For the text-containing cell, return its midpoint in [x, y] coordinate format. 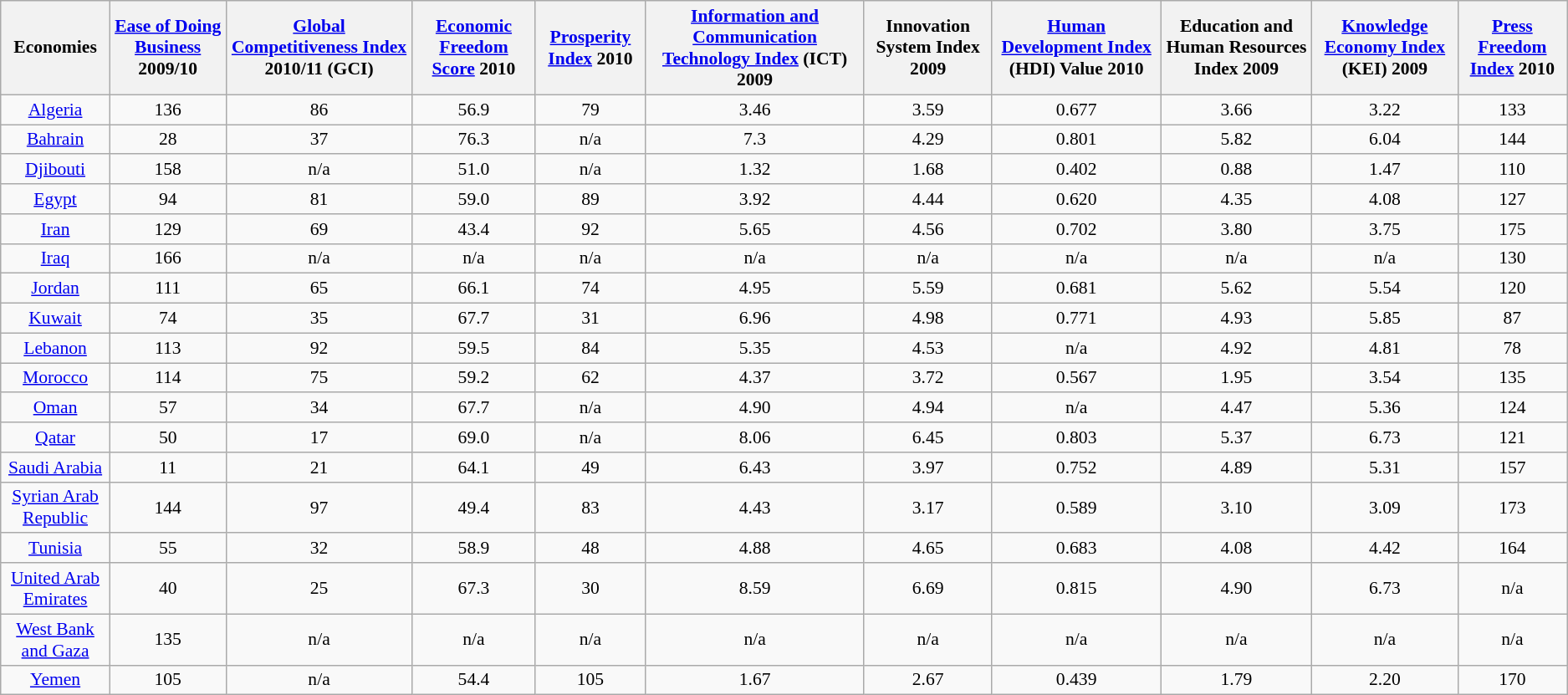
49.4 [473, 507]
4.98 [928, 319]
6.04 [1385, 140]
75 [319, 378]
5.82 [1236, 140]
87 [1512, 319]
28 [167, 140]
0.702 [1076, 229]
Tunisia [55, 549]
32 [319, 549]
0.771 [1076, 319]
62 [590, 378]
3.54 [1385, 378]
57 [167, 408]
Lebanon [55, 348]
50 [167, 437]
4.92 [1236, 348]
1.95 [1236, 378]
Djibouti [55, 170]
17 [319, 437]
40 [167, 589]
5.31 [1385, 468]
0.402 [1076, 170]
Prosperity Index 2010 [590, 48]
5.85 [1385, 319]
84 [590, 348]
3.75 [1385, 229]
4.43 [754, 507]
3.97 [928, 468]
56.9 [473, 110]
5.65 [754, 229]
48 [590, 549]
4.95 [754, 289]
43.4 [473, 229]
Information and Communication Technology Index (ICT) 2009 [754, 48]
164 [1512, 549]
1.79 [1236, 680]
25 [319, 589]
78 [1512, 348]
175 [1512, 229]
3.10 [1236, 507]
0.681 [1076, 289]
37 [319, 140]
127 [1512, 199]
4.29 [928, 140]
0.567 [1076, 378]
69 [319, 229]
79 [590, 110]
3.80 [1236, 229]
83 [590, 507]
6.45 [928, 437]
4.56 [928, 229]
Global Competitiveness Index 2010/11 (GCI) [319, 48]
111 [167, 289]
4.44 [928, 199]
5.59 [928, 289]
129 [167, 229]
4.37 [754, 378]
3.46 [754, 110]
3.92 [754, 199]
5.62 [1236, 289]
Yemen [55, 680]
0.683 [1076, 549]
97 [319, 507]
United Arab Emirates [55, 589]
Jordan [55, 289]
2.67 [928, 680]
124 [1512, 408]
113 [167, 348]
4.53 [928, 348]
0.815 [1076, 589]
67.3 [473, 589]
0.88 [1236, 170]
Innovation System Index 2009 [928, 48]
Iran [55, 229]
7.3 [754, 140]
110 [1512, 170]
Bahrain [55, 140]
65 [319, 289]
158 [167, 170]
3.09 [1385, 507]
Morocco [55, 378]
1.47 [1385, 170]
5.37 [1236, 437]
5.54 [1385, 289]
1.68 [928, 170]
0.803 [1076, 437]
94 [167, 199]
Iraq [55, 258]
114 [167, 378]
66.1 [473, 289]
49 [590, 468]
1.32 [754, 170]
11 [167, 468]
120 [1512, 289]
3.72 [928, 378]
4.42 [1385, 549]
4.93 [1236, 319]
4.94 [928, 408]
Human Development Index (HDI) Value 2010 [1076, 48]
8.59 [754, 589]
3.17 [928, 507]
4.65 [928, 549]
130 [1512, 258]
173 [1512, 507]
Press Freedom Index 2010 [1512, 48]
Qatar [55, 437]
59.0 [473, 199]
4.88 [754, 549]
81 [319, 199]
4.89 [1236, 468]
Syrian Arab Republic [55, 507]
Ease of Doing Business 2009/10 [167, 48]
Education and Human Resources Index 2009 [1236, 48]
4.47 [1236, 408]
59.5 [473, 348]
Kuwait [55, 319]
64.1 [473, 468]
69.0 [473, 437]
89 [590, 199]
4.35 [1236, 199]
30 [590, 589]
Knowledge Economy Index (KEI) 2009 [1385, 48]
133 [1512, 110]
2.20 [1385, 680]
59.2 [473, 378]
55 [167, 549]
West Bank and Gaza [55, 639]
3.22 [1385, 110]
0.439 [1076, 680]
Oman [55, 408]
0.801 [1076, 140]
54.4 [473, 680]
58.9 [473, 549]
0.620 [1076, 199]
121 [1512, 437]
170 [1512, 680]
34 [319, 408]
157 [1512, 468]
Economic Freedom Score 2010 [473, 48]
6.96 [754, 319]
0.752 [1076, 468]
3.59 [928, 110]
8.06 [754, 437]
3.66 [1236, 110]
1.67 [754, 680]
4.81 [1385, 348]
Saudi Arabia [55, 468]
5.36 [1385, 408]
136 [167, 110]
76.3 [473, 140]
6.69 [928, 589]
6.43 [754, 468]
35 [319, 319]
Algeria [55, 110]
Egypt [55, 199]
5.35 [754, 348]
51.0 [473, 170]
21 [319, 468]
86 [319, 110]
Economies [55, 48]
166 [167, 258]
31 [590, 319]
0.589 [1076, 507]
0.677 [1076, 110]
